Pinpoint the cell where the given text exists, returning its (x, y) midpoint coordinate. 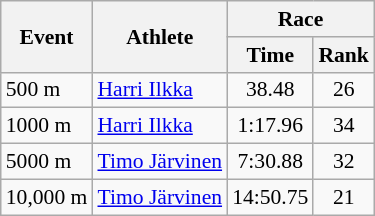
7:30.88 (270, 162)
32 (344, 162)
21 (344, 197)
Race (300, 19)
1000 m (47, 126)
500 m (47, 90)
34 (344, 126)
1:17.96 (270, 126)
14:50.75 (270, 197)
Time (270, 55)
38.48 (270, 90)
Athlete (160, 36)
Rank (344, 55)
26 (344, 90)
5000 m (47, 162)
10,000 m (47, 197)
Event (47, 36)
